Output the [X, Y] coordinate of the center of the cell containing the given text.  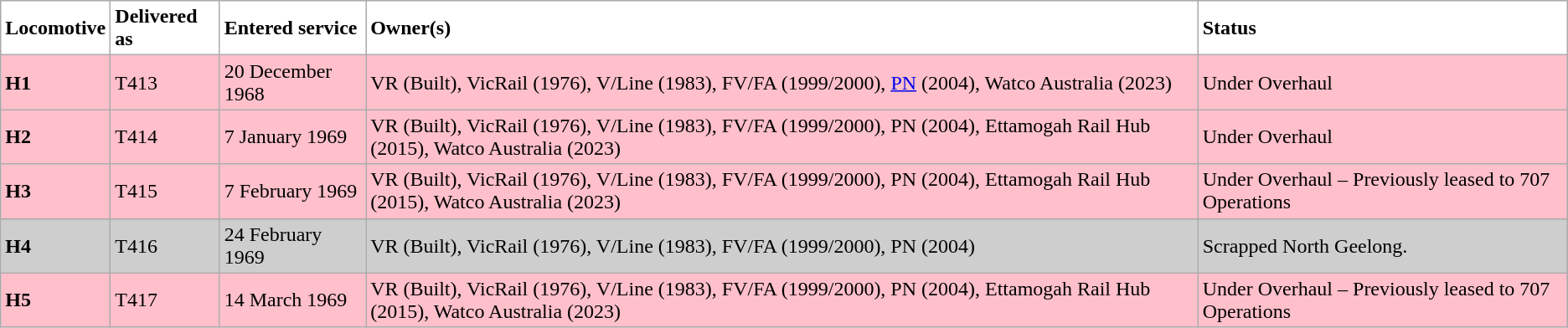
H4 [55, 246]
Entered service [292, 28]
T413 [165, 82]
7 February 1969 [292, 191]
Owner(s) [782, 28]
H3 [55, 191]
24 February 1969 [292, 246]
Delivered as [165, 28]
14 March 1969 [292, 300]
Scrapped North Geelong. [1382, 246]
VR (Built), VicRail (1976), V/Line (1983), FV/FA (1999/2000), PN (2004) [782, 246]
7 January 1969 [292, 137]
20 December 1968 [292, 82]
H2 [55, 137]
Locomotive [55, 28]
H1 [55, 82]
T415 [165, 191]
T414 [165, 137]
H5 [55, 300]
VR (Built), VicRail (1976), V/Line (1983), FV/FA (1999/2000), PN (2004), Watco Australia (2023) [782, 82]
T416 [165, 246]
Status [1382, 28]
T417 [165, 300]
